Provide the (X, Y) coordinate of the cell's center where the given text is located.  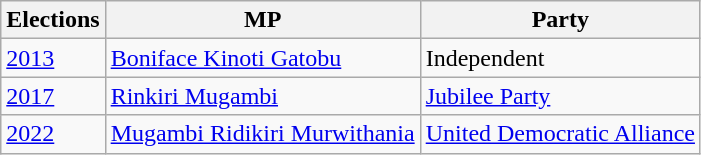
Elections (53, 20)
Party (560, 20)
Jubilee Party (560, 96)
Boniface Kinoti Gatobu (262, 58)
2013 (53, 58)
MP (262, 20)
United Democratic Alliance (560, 134)
2017 (53, 96)
Independent (560, 58)
Mugambi Ridikiri Murwithania (262, 134)
Rinkiri Mugambi (262, 96)
2022 (53, 134)
